Determine the [X, Y] coordinate at the center of the cell enclosing the given text.  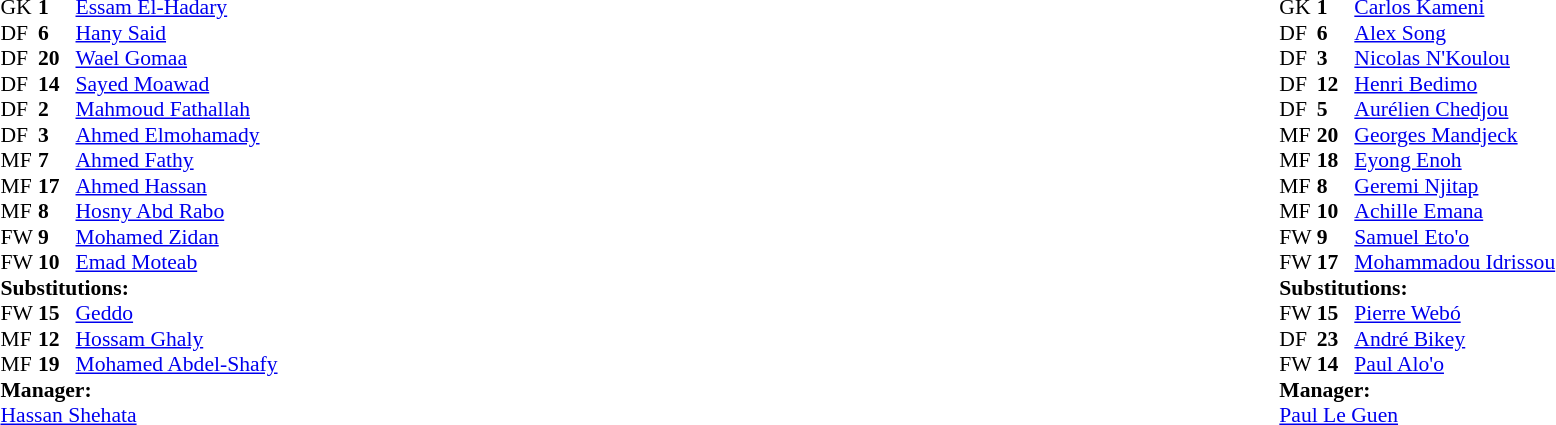
Nicolas N'Koulou [1454, 59]
Alex Song [1454, 33]
Ahmed Hassan [177, 186]
Mohammadou Idrissou [1454, 263]
Hosny Abd Rabo [177, 211]
Eyong Enoh [1454, 161]
23 [1336, 339]
Sayed Moawad [177, 84]
Geremi Njitap [1454, 186]
5 [1336, 109]
Pierre Webó [1454, 313]
Georges Mandjeck [1454, 135]
Mahmoud Fathallah [177, 109]
Ahmed Elmohamady [177, 135]
Mohamed Zidan [177, 237]
Hossam Ghaly [177, 339]
Achille Emana [1454, 211]
Ahmed Fathy [177, 161]
19 [57, 365]
Paul Alo'o [1454, 365]
Geddo [177, 313]
18 [1336, 161]
Henri Bedimo [1454, 84]
Samuel Eto'o [1454, 237]
Aurélien Chedjou [1454, 109]
Mohamed Abdel-Shafy [177, 365]
André Bikey [1454, 339]
7 [57, 161]
Hany Said [177, 33]
Emad Moteab [177, 263]
2 [57, 109]
Wael Gomaa [177, 59]
